Search for the cell housing the specified text and yield its (X, Y) center coordinate. 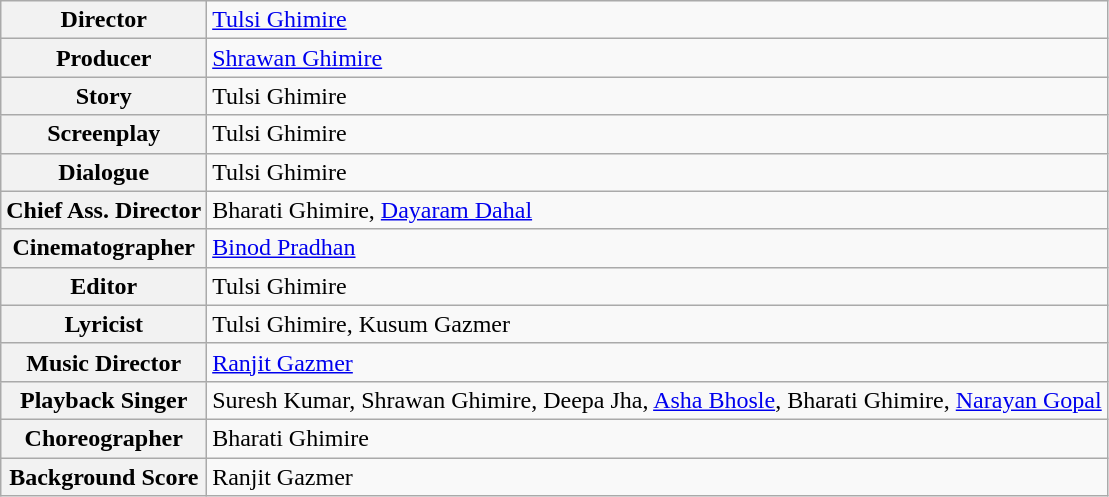
Director (104, 20)
Playback Singer (104, 400)
Chief Ass. Director (104, 210)
Cinematographer (104, 248)
Editor (104, 286)
Story (104, 96)
Choreographer (104, 438)
Shrawan Ghimire (658, 58)
Background Score (104, 477)
Bharati Ghimire (658, 438)
Binod Pradhan (658, 248)
Dialogue (104, 172)
Suresh Kumar, Shrawan Ghimire, Deepa Jha, Asha Bhosle, Bharati Ghimire, Narayan Gopal (658, 400)
Music Director (104, 362)
Bharati Ghimire, Dayaram Dahal (658, 210)
Screenplay (104, 134)
Lyricist (104, 324)
Tulsi Ghimire, Kusum Gazmer (658, 324)
Producer (104, 58)
